Return the [X, Y] coordinate for the center point of the cell that contains the specified text.  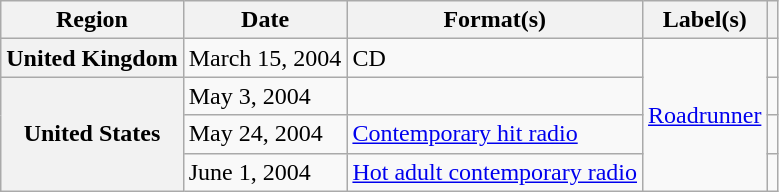
Contemporary hit radio [495, 134]
CD [495, 58]
Hot adult contemporary radio [495, 172]
Label(s) [705, 20]
Region [92, 20]
United Kingdom [92, 58]
Date [265, 20]
Roadrunner [705, 115]
Format(s) [495, 20]
United States [92, 134]
March 15, 2004 [265, 58]
May 24, 2004 [265, 134]
June 1, 2004 [265, 172]
May 3, 2004 [265, 96]
